Capture the cell that displays the provided text and extract its (x, y) central coordinate. 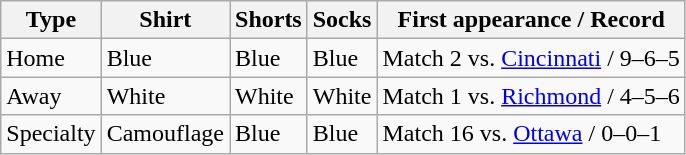
Shorts (269, 20)
Match 2 vs. Cincinnati / 9–6–5 (531, 58)
Shirt (165, 20)
Camouflage (165, 134)
Type (51, 20)
First appearance / Record (531, 20)
Specialty (51, 134)
Away (51, 96)
Match 1 vs. Richmond / 4–5–6 (531, 96)
Match 16 vs. Ottawa / 0–0–1 (531, 134)
Socks (342, 20)
Home (51, 58)
